Pinpoint the cell where the given text exists, returning its (X, Y) midpoint coordinate. 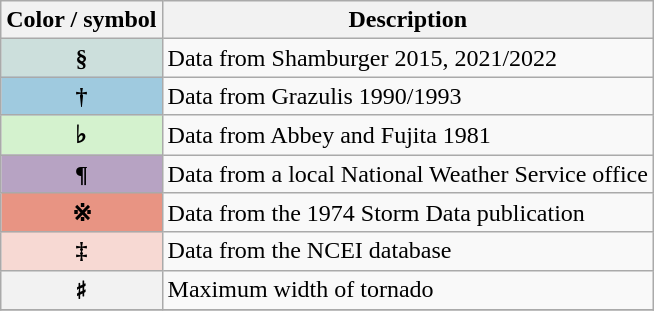
Data from Abbey and Fujita 1981 (408, 135)
Data from the 1974 Storm Data publication (408, 213)
Data from Grazulis 1990/1993 (408, 96)
§ (82, 58)
¶ (82, 173)
‡ (82, 251)
Maximum width of tornado (408, 290)
Data from a local National Weather Service office (408, 173)
♯ (82, 290)
Data from the NCEI database (408, 251)
Description (408, 20)
† (82, 96)
Data from Shamburger 2015, 2021/2022 (408, 58)
Color / symbol (82, 20)
♭ (82, 135)
※ (82, 213)
